Pinpoint the cell where the given text exists, returning its [x, y] midpoint coordinate. 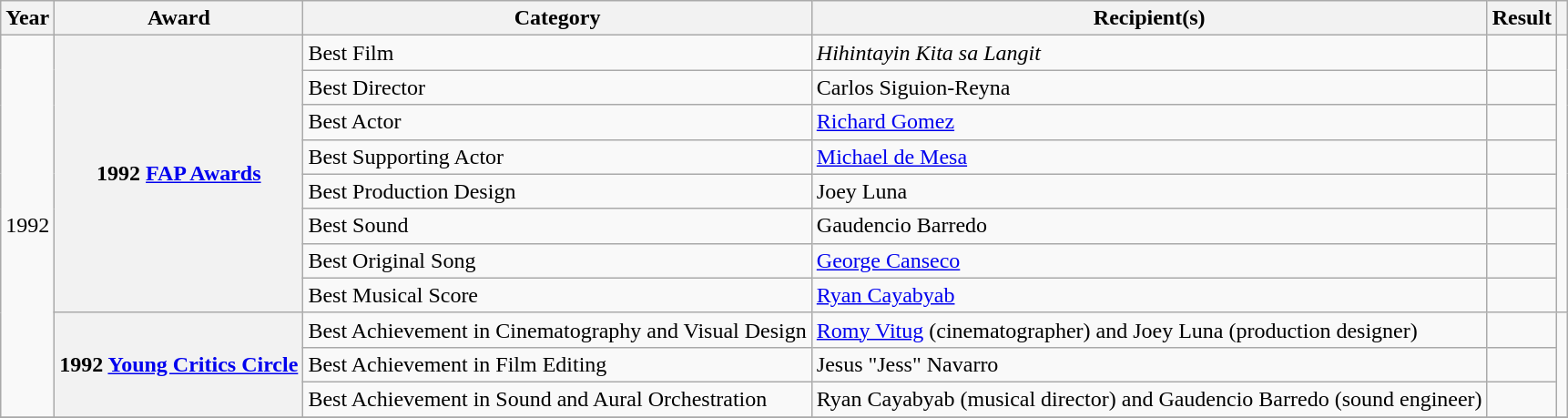
Best Sound [557, 226]
Award [178, 18]
Best Achievement in Sound and Aural Orchestration [557, 399]
Hihintayin Kita sa Langit [1149, 53]
Best Actor [557, 122]
Category [557, 18]
Best Achievement in Cinematography and Visual Design [557, 330]
Ryan Cayabyab [1149, 295]
Joey Luna [1149, 191]
Jesus "Jess" Navarro [1149, 364]
Carlos Siguion-Reyna [1149, 87]
Best Director [557, 87]
Best Production Design [557, 191]
Year [27, 18]
Best Original Song [557, 260]
Romy Vitug (cinematographer) and Joey Luna (production designer) [1149, 330]
1992 Young Critics Circle [178, 364]
Best Supporting Actor [557, 157]
Best Film [557, 53]
1992 FAP Awards [178, 174]
Gaudencio Barredo [1149, 226]
Result [1522, 18]
1992 [27, 226]
Best Achievement in Film Editing [557, 364]
Best Musical Score [557, 295]
George Canseco [1149, 260]
Ryan Cayabyab (musical director) and Gaudencio Barredo (sound engineer) [1149, 399]
Michael de Mesa [1149, 157]
Recipient(s) [1149, 18]
Richard Gomez [1149, 122]
